Search for the cell housing the specified text and yield its [x, y] center coordinate. 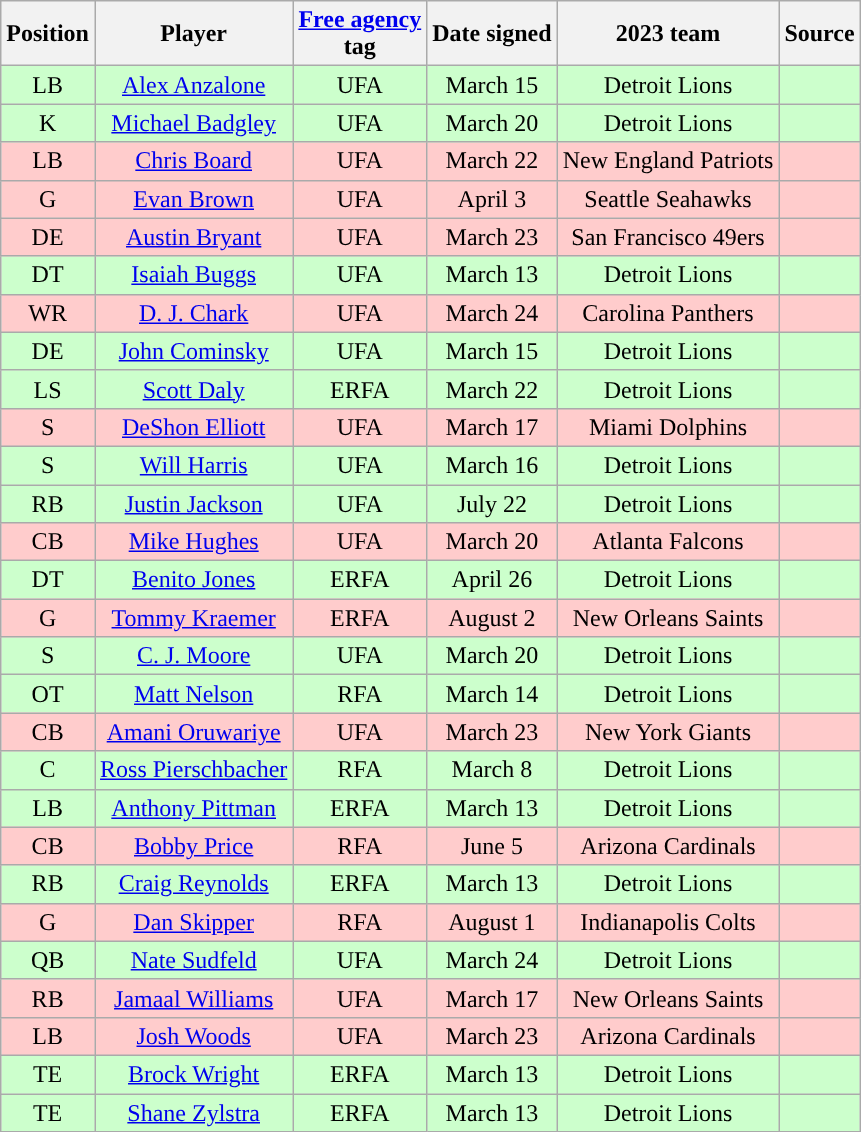
Seattle Seahawks [668, 199]
Austin Bryant [193, 237]
Tommy Kraemer [193, 618]
QB [48, 960]
2023 team [668, 34]
Benito Jones [193, 580]
August 1 [492, 922]
Source [820, 34]
Ross Pierschbacher [193, 770]
Miami Dolphins [668, 427]
WR [48, 313]
Alex Anzalone [193, 85]
April 26 [492, 580]
Brock Wright [193, 1074]
Carolina Panthers [668, 313]
DeShon Elliott [193, 427]
Isaiah Buggs [193, 275]
Indianapolis Colts [668, 922]
Player [193, 34]
Nate Sudfeld [193, 960]
LS [48, 389]
K [48, 123]
Position [48, 34]
New York Giants [668, 732]
August 2 [492, 618]
Mike Hughes [193, 542]
D. J. Chark [193, 313]
April 3 [492, 199]
Atlanta Falcons [668, 542]
Dan Skipper [193, 922]
C. J. Moore [193, 656]
June 5 [492, 846]
Anthony Pittman [193, 808]
March 16 [492, 465]
March 14 [492, 694]
Matt Nelson [193, 694]
C [48, 770]
Josh Woods [193, 1036]
March 8 [492, 770]
Bobby Price [193, 846]
Michael Badgley [193, 123]
Scott Daly [193, 389]
Craig Reynolds [193, 884]
Free agencytag [360, 34]
Date signed [492, 34]
San Francisco 49ers [668, 237]
Chris Board [193, 161]
New England Patriots [668, 161]
Evan Brown [193, 199]
Amani Oruwariye [193, 732]
John Cominsky [193, 351]
Will Harris [193, 465]
OT [48, 694]
July 22 [492, 503]
Jamaal Williams [193, 998]
Shane Zylstra [193, 1113]
Justin Jackson [193, 503]
